Extract the [x, y] coordinate from the center of the cell holding the provided text.  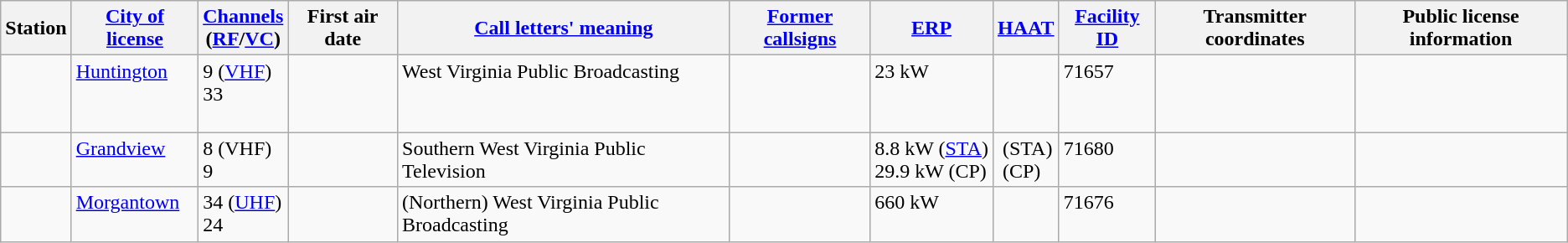
71657 [1107, 94]
(Northern) West Virginia Public Broadcasting [565, 215]
71680 [1107, 159]
Transmitter coordinates [1255, 28]
660 kW [931, 215]
8.8 kW (STA)29.9 kW (CP) [931, 159]
First air date [343, 28]
(STA) (CP) [1025, 159]
Call letters' meaning [565, 28]
Huntington [135, 94]
8 (VHF)9 [243, 159]
23 kW [931, 94]
Channels(RF/VC) [243, 28]
71676 [1107, 215]
City of license [135, 28]
Morgantown [135, 215]
West Virginia Public Broadcasting [565, 94]
ERP [931, 28]
Public license information [1461, 28]
Facility ID [1107, 28]
Former callsigns [800, 28]
Station [36, 28]
34 (UHF)24 [243, 215]
Southern West Virginia Public Television [565, 159]
HAAT [1025, 28]
9 (VHF)33 [243, 94]
Grandview [135, 159]
